Extract the [X, Y] coordinate from the center of the cell holding the provided text.  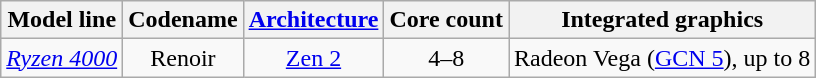
Integrated graphics [662, 20]
Ryzen 4000 [62, 58]
Core count [446, 20]
Radeon Vega (GCN 5), up to 8 [662, 58]
Renoir [183, 58]
Model line [62, 20]
Architecture [314, 20]
Zen 2 [314, 58]
4–8 [446, 58]
Codename [183, 20]
